Capture the cell that displays the provided text and extract its (X, Y) central coordinate. 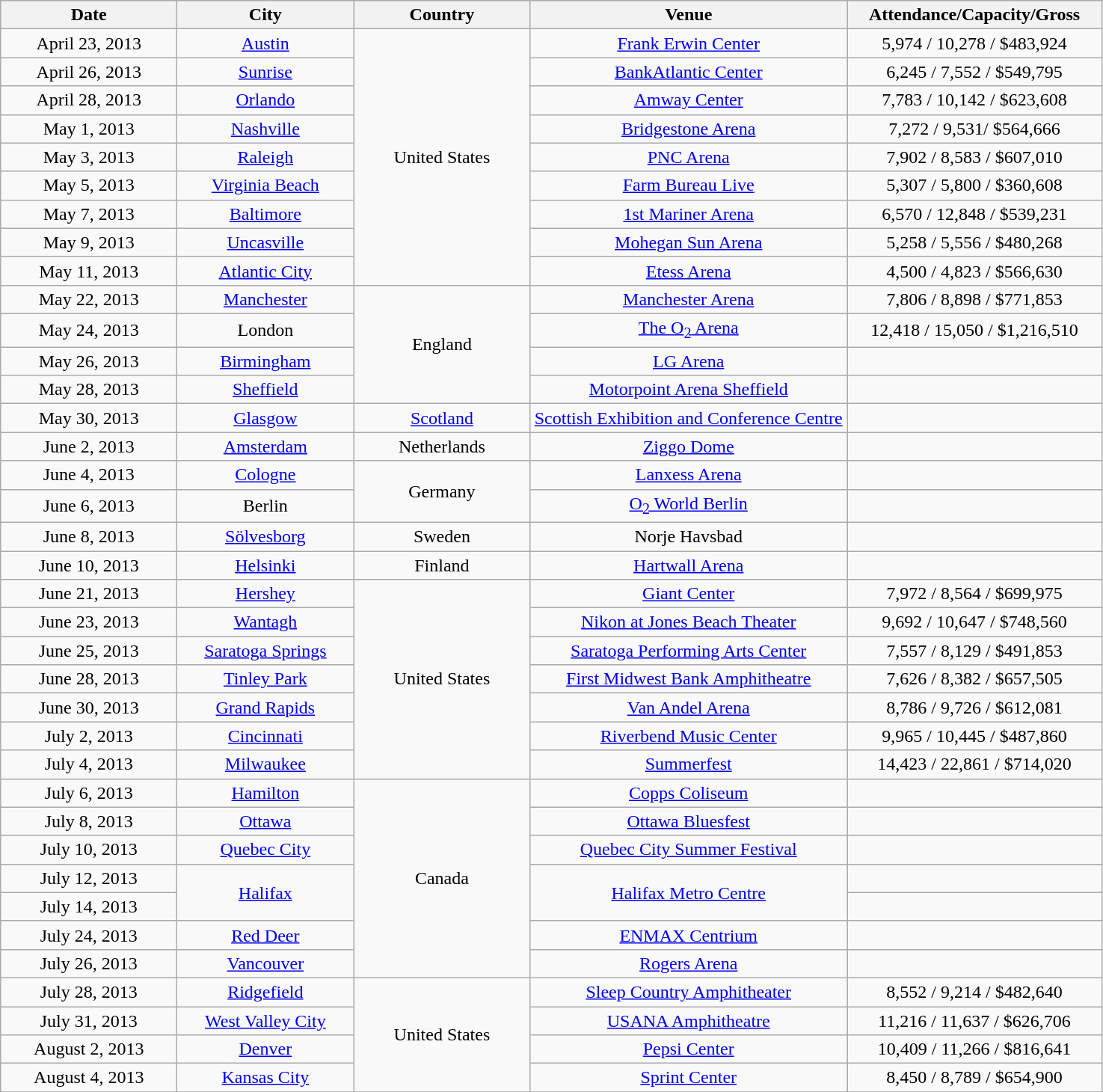
June 21, 2013 (89, 594)
8,786 / 9,726 / $612,081 (974, 708)
Wantagh (265, 622)
June 8, 2013 (89, 536)
London (265, 330)
6,570 / 12,848 / $539,231 (974, 214)
Scottish Exhibition and Conference Centre (689, 418)
May 22, 2013 (89, 299)
May 26, 2013 (89, 361)
Virginia Beach (265, 185)
July 4, 2013 (89, 764)
12,418 / 15,050 / $1,216,510 (974, 330)
Cologne (265, 475)
Hartwall Arena (689, 565)
5,974 / 10,278 / $483,924 (974, 43)
Ottawa Bluesfest (689, 821)
Ottawa (265, 821)
Manchester Arena (689, 299)
First Midwest Bank Amphitheatre (689, 679)
Sölvesborg (265, 536)
Saratoga Springs (265, 651)
May 3, 2013 (89, 157)
June 10, 2013 (89, 565)
June 23, 2013 (89, 622)
May 11, 2013 (89, 271)
Date (89, 15)
Giant Center (689, 594)
June 4, 2013 (89, 475)
July 10, 2013 (89, 850)
July 24, 2013 (89, 935)
5,307 / 5,800 / $360,608 (974, 185)
June 2, 2013 (89, 447)
Ridgefield (265, 992)
Cincinnati (265, 736)
Halifax (265, 892)
Raleigh (265, 157)
8,552 / 9,214 / $482,640 (974, 992)
ENMAX Centrium (689, 935)
Grand Rapids (265, 708)
July 2, 2013 (89, 736)
14,423 / 22,861 / $714,020 (974, 764)
Country (442, 15)
Sweden (442, 536)
O2 World Berlin (689, 506)
Sleep Country Amphitheater (689, 992)
Glasgow (265, 418)
7,972 / 8,564 / $699,975 (974, 594)
Atlantic City (265, 271)
Mohegan Sun Arena (689, 242)
May 30, 2013 (89, 418)
Riverbend Music Center (689, 736)
Uncasville (265, 242)
July 14, 2013 (89, 907)
Hamilton (265, 793)
May 1, 2013 (89, 129)
7,806 / 8,898 / $771,853 (974, 299)
Finland (442, 565)
Venue (689, 15)
Quebec City (265, 850)
Van Andel Arena (689, 708)
Berlin (265, 506)
April 23, 2013 (89, 43)
Austin (265, 43)
7,272 / 9,531/ $564,666 (974, 129)
May 9, 2013 (89, 242)
Baltimore (265, 214)
7,902 / 8,583 / $607,010 (974, 157)
May 7, 2013 (89, 214)
LG Arena (689, 361)
Copps Coliseum (689, 793)
Norje Havsbad (689, 536)
July 28, 2013 (89, 992)
Germany (442, 491)
July 31, 2013 (89, 1021)
Quebec City Summer Festival (689, 850)
Scotland (442, 418)
Kansas City (265, 1078)
Bridgestone Arena (689, 129)
USANA Amphitheatre (689, 1021)
June 25, 2013 (89, 651)
Hershey (265, 594)
Lanxess Arena (689, 475)
7,626 / 8,382 / $657,505 (974, 679)
Orlando (265, 100)
June 6, 2013 (89, 506)
May 24, 2013 (89, 330)
Red Deer (265, 935)
Etess Arena (689, 271)
9,692 / 10,647 / $748,560 (974, 622)
Canada (442, 878)
July 6, 2013 (89, 793)
Frank Erwin Center (689, 43)
Pepsi Center (689, 1049)
4,500 / 4,823 / $566,630 (974, 271)
Netherlands (442, 447)
PNC Arena (689, 157)
Nikon at Jones Beach Theater (689, 622)
9,965 / 10,445 / $487,860 (974, 736)
England (442, 344)
August 4, 2013 (89, 1078)
Attendance/Capacity/Gross (974, 15)
Sunrise (265, 72)
Amway Center (689, 100)
5,258 / 5,556 / $480,268 (974, 242)
Saratoga Performing Arts Center (689, 651)
Summerfest (689, 764)
June 28, 2013 (89, 679)
BankAtlantic Center (689, 72)
Milwaukee (265, 764)
7,783 / 10,142 / $623,608 (974, 100)
Rogers Arena (689, 963)
Helsinki (265, 565)
July 8, 2013 (89, 821)
7,557 / 8,129 / $491,853 (974, 651)
City (265, 15)
Halifax Metro Centre (689, 892)
Denver (265, 1049)
May 5, 2013 (89, 185)
Vancouver (265, 963)
1st Mariner Arena (689, 214)
July 12, 2013 (89, 878)
April 26, 2013 (89, 72)
April 28, 2013 (89, 100)
Ziggo Dome (689, 447)
6,245 / 7,552 / $549,795 (974, 72)
July 26, 2013 (89, 963)
10,409 / 11,266 / $816,641 (974, 1049)
May 28, 2013 (89, 390)
11,216 / 11,637 / $626,706 (974, 1021)
Motorpoint Arena Sheffield (689, 390)
8,450 / 8,789 / $654,900 (974, 1078)
Manchester (265, 299)
August 2, 2013 (89, 1049)
Farm Bureau Live (689, 185)
Amsterdam (265, 447)
Tinley Park (265, 679)
West Valley City (265, 1021)
Sheffield (265, 390)
Nashville (265, 129)
Birmingham (265, 361)
Sprint Center (689, 1078)
The O2 Arena (689, 330)
June 30, 2013 (89, 708)
